Locate the cell with the specified text and output its (X, Y) center coordinate. 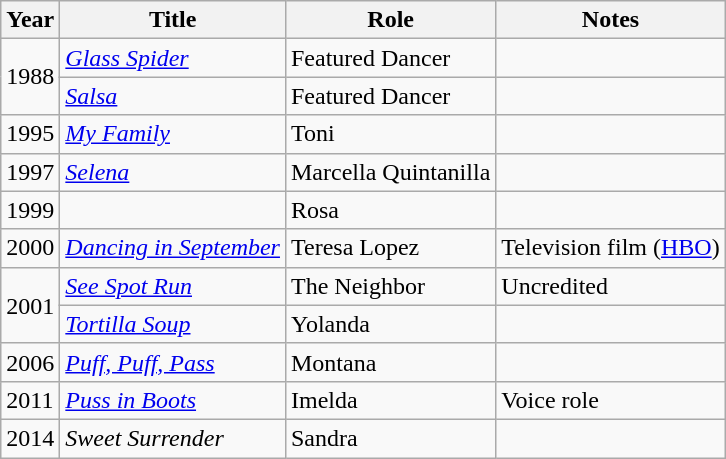
Montana (390, 362)
See Spot Run (173, 286)
Marcella Quintanilla (390, 172)
Rosa (390, 210)
2001 (30, 305)
Toni (390, 134)
Sandra (390, 438)
Glass Spider (173, 58)
Puff, Puff, Pass (173, 362)
1997 (30, 172)
2014 (30, 438)
Uncredited (610, 286)
Puss in Boots (173, 400)
Teresa Lopez (390, 248)
Yolanda (390, 324)
My Family (173, 134)
1999 (30, 210)
Sweet Surrender (173, 438)
2000 (30, 248)
Notes (610, 20)
Voice role (610, 400)
Salsa (173, 96)
Selena (173, 172)
2011 (30, 400)
Year (30, 20)
Title (173, 20)
Television film (HBO) (610, 248)
1988 (30, 77)
Role (390, 20)
Tortilla Soup (173, 324)
Dancing in September (173, 248)
Imelda (390, 400)
1995 (30, 134)
The Neighbor (390, 286)
2006 (30, 362)
